Scan for the cell matching the given text and deliver its [X, Y] coordinate at center. 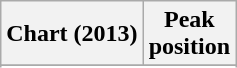
Chart (2013) [72, 34]
Peakposition [189, 34]
